For the text-containing cell, return its midpoint in [X, Y] coordinate format. 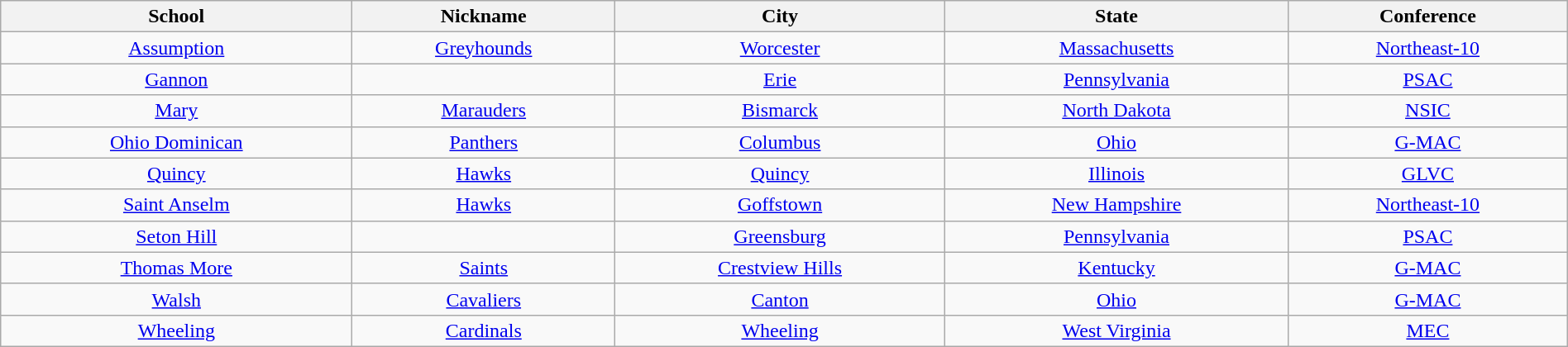
Ohio Dominican [177, 142]
NSIC [1428, 111]
Walsh [177, 299]
Thomas More [177, 268]
Cardinals [484, 330]
Marauders [484, 111]
Bismarck [781, 111]
State [1116, 17]
Seton Hill [177, 236]
Illinois [1116, 173]
Saints [484, 268]
Panthers [484, 142]
Erie [781, 79]
Massachusetts [1116, 48]
Goffstown [781, 205]
City [781, 17]
New Hampshire [1116, 205]
GLVC [1428, 173]
Kentucky [1116, 268]
Greyhounds [484, 48]
Columbus [781, 142]
Canton [781, 299]
Greensburg [781, 236]
Crestview Hills [781, 268]
Saint Anselm [177, 205]
Nickname [484, 17]
Assumption [177, 48]
School [177, 17]
MEC [1428, 330]
West Virginia [1116, 330]
Mary [177, 111]
Worcester [781, 48]
Cavaliers [484, 299]
North Dakota [1116, 111]
Conference [1428, 17]
Gannon [177, 79]
